From the cell containing the given text, extract its center point as (X, Y) coordinate. 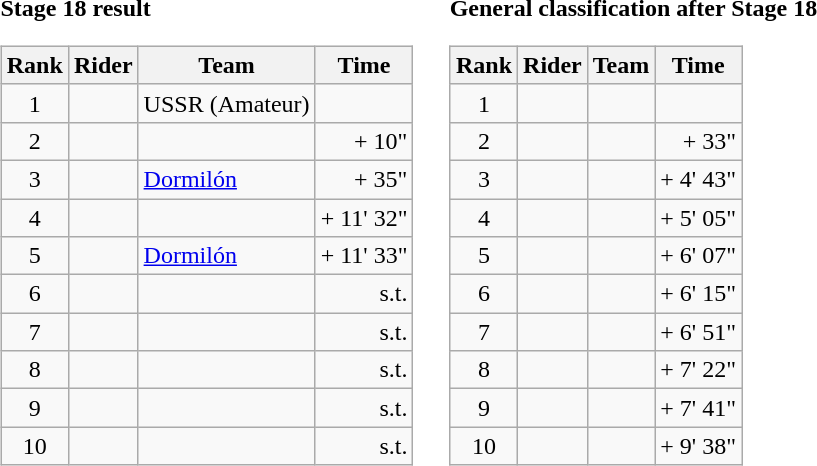
+ 35" (364, 179)
+ 10" (364, 141)
+ 11' 33" (364, 256)
+ 6' 51" (698, 332)
+ 7' 41" (698, 408)
+ 6' 07" (698, 256)
+ 5' 05" (698, 217)
+ 7' 22" (698, 370)
+ 4' 43" (698, 179)
+ 33" (698, 141)
+ 11' 32" (364, 217)
USSR (Amateur) (226, 103)
+ 6' 15" (698, 294)
+ 9' 38" (698, 446)
